Return [X, Y] of the center of cell containing provided text 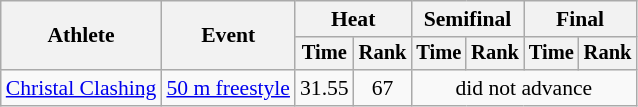
Heat [353, 19]
Christal Clashing [82, 88]
31.55 [324, 88]
50 m freestyle [228, 88]
did not advance [524, 88]
Event [228, 36]
Athlete [82, 36]
Semifinal [467, 19]
Final [580, 19]
67 [383, 88]
